For the text-containing cell, return its midpoint in (X, Y) coordinate format. 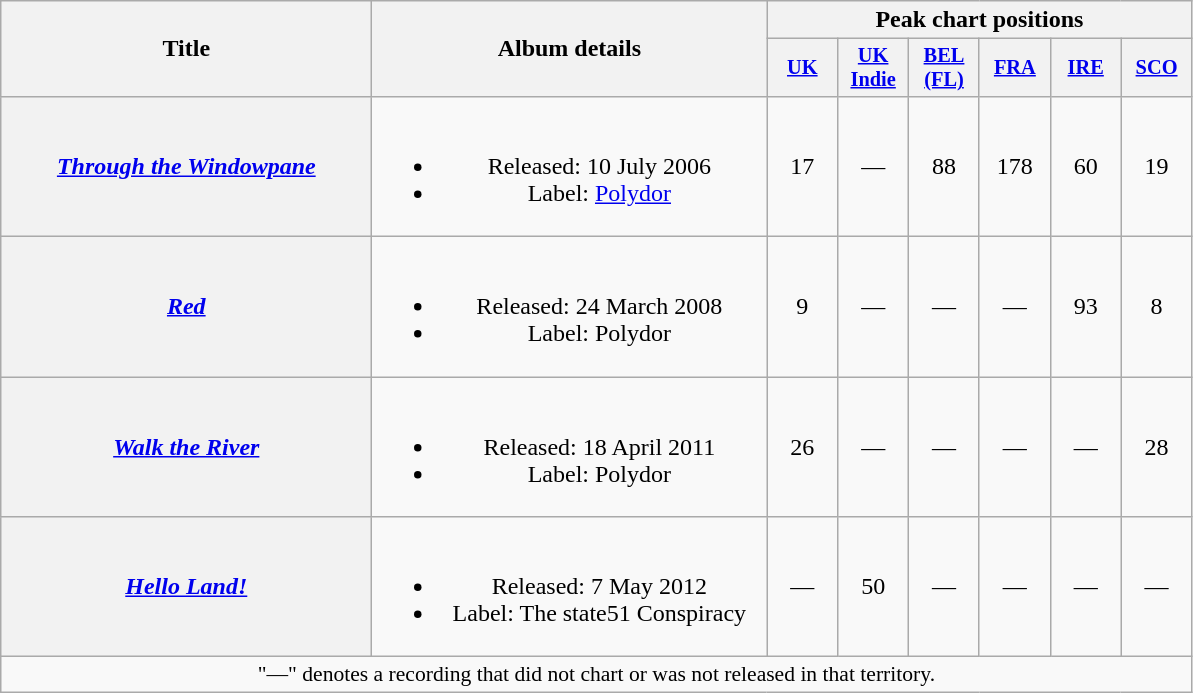
17 (802, 166)
"—" denotes a recording that did not chart or was not released in that territory. (596, 675)
8 (1156, 307)
Album details (570, 49)
28 (1156, 447)
19 (1156, 166)
FRA (1014, 68)
SCO (1156, 68)
IRE (1086, 68)
88 (944, 166)
26 (802, 447)
9 (802, 307)
Red (186, 307)
Released: 24 March 2008Label: Polydor (570, 307)
Released: 10 July 2006Label: Polydor (570, 166)
93 (1086, 307)
60 (1086, 166)
178 (1014, 166)
BEL(FL) (944, 68)
UKIndie (874, 68)
Released: 7 May 2012Label: The state51 Conspiracy (570, 587)
Hello Land! (186, 587)
UK (802, 68)
Walk the River (186, 447)
50 (874, 587)
Title (186, 49)
Peak chart positions (980, 20)
Released: 18 April 2011Label: Polydor (570, 447)
Through the Windowpane (186, 166)
